From the cell containing the given text, extract its center point as (x, y) coordinate. 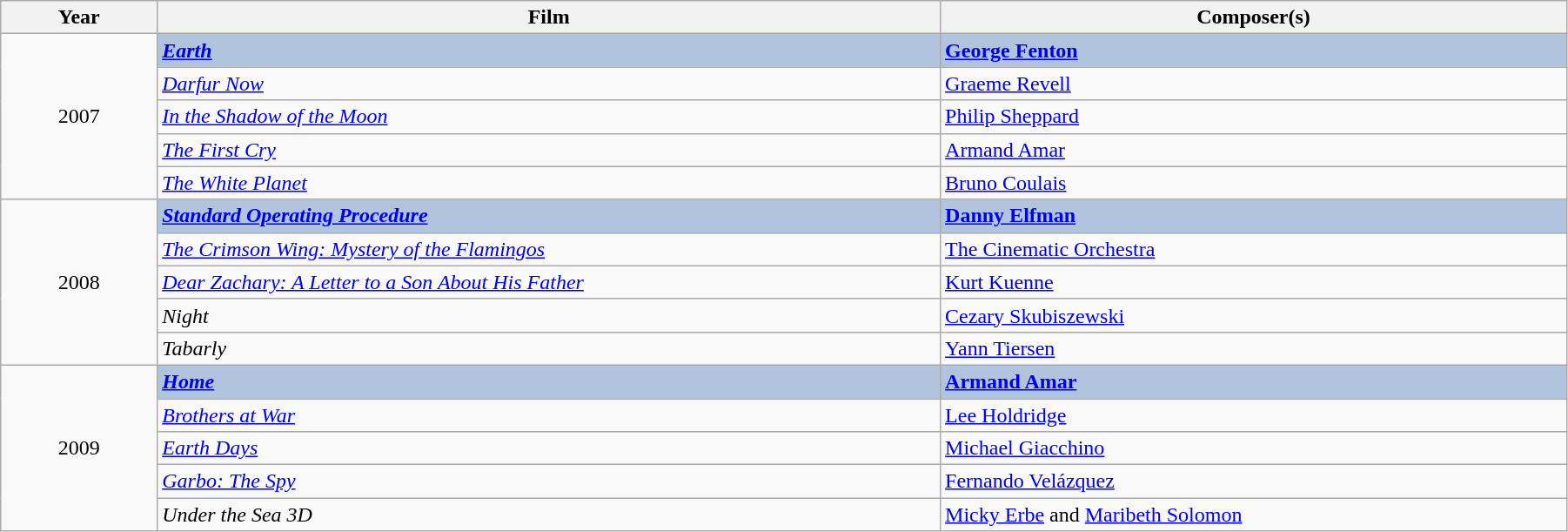
Brothers at War (549, 415)
Bruno Coulais (1254, 183)
Darfur Now (549, 84)
The Crimson Wing: Mystery of the Flamingos (549, 249)
Earth (549, 51)
Night (549, 315)
Graeme Revell (1254, 84)
Philip Sheppard (1254, 117)
Film (549, 17)
Yann Tiersen (1254, 348)
Micky Erbe and Maribeth Solomon (1254, 515)
Under the Sea 3D (549, 515)
George Fenton (1254, 51)
Lee Holdridge (1254, 415)
Standard Operating Procedure (549, 216)
Cezary Skubiszewski (1254, 315)
Kurt Kuenne (1254, 282)
Dear Zachary: A Letter to a Son About His Father (549, 282)
2008 (79, 282)
Michael Giacchino (1254, 448)
2007 (79, 117)
Danny Elfman (1254, 216)
Tabarly (549, 348)
In the Shadow of the Moon (549, 117)
The Cinematic Orchestra (1254, 249)
Home (549, 381)
The First Cry (549, 150)
Earth Days (549, 448)
Year (79, 17)
Fernando Velázquez (1254, 481)
Garbo: The Spy (549, 481)
2009 (79, 448)
Composer(s) (1254, 17)
The White Planet (549, 183)
